Output the [x, y] coordinate of the center of the cell containing the given text.  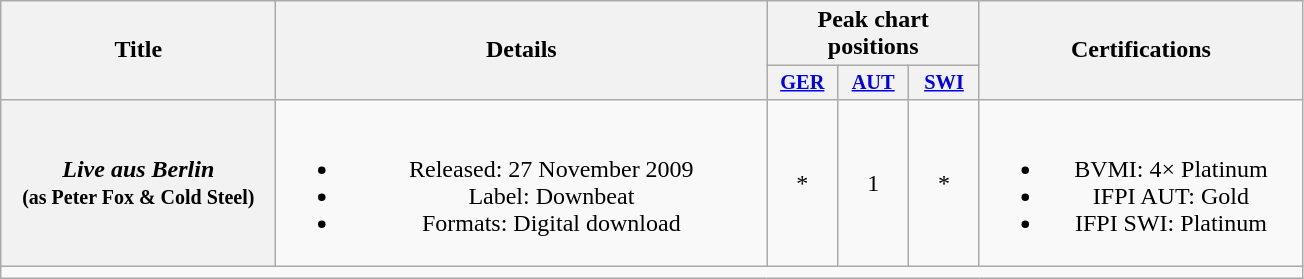
Live aus Berlin(as Peter Fox & Cold Steel) [138, 182]
Released: 27 November 2009Label: DownbeatFormats: Digital download [522, 182]
Peak chart positions [874, 34]
BVMI: 4× PlatinumIFPI AUT: GoldIFPI SWI: Platinum [1140, 182]
Title [138, 50]
GER [802, 83]
SWI [944, 83]
Details [522, 50]
AUT [874, 83]
1 [874, 182]
Certifications [1140, 50]
